Pinpoint the cell where the given text exists, returning its (X, Y) midpoint coordinate. 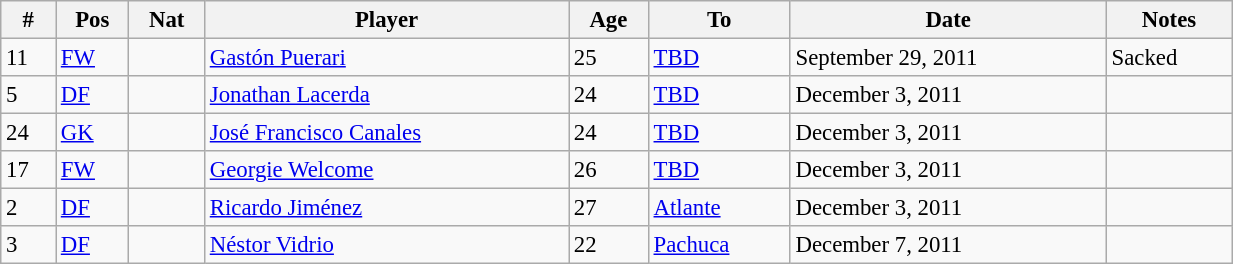
September 29, 2011 (948, 58)
Pachuca (719, 245)
Player (386, 20)
Néstor Vidrio (386, 245)
Sacked (1168, 58)
Atlante (719, 208)
GK (92, 133)
25 (609, 58)
Georgie Welcome (386, 170)
Notes (1168, 20)
José Francisco Canales (386, 133)
Ricardo Jiménez (386, 208)
Pos (92, 20)
27 (609, 208)
3 (28, 245)
5 (28, 95)
22 (609, 245)
Nat (167, 20)
2 (28, 208)
December 7, 2011 (948, 245)
26 (609, 170)
To (719, 20)
Age (609, 20)
# (28, 20)
11 (28, 58)
17 (28, 170)
Jonathan Lacerda (386, 95)
Gastón Puerari (386, 58)
Date (948, 20)
